Identify which cell holds the provided text, then report its [X, Y] central coordinate. 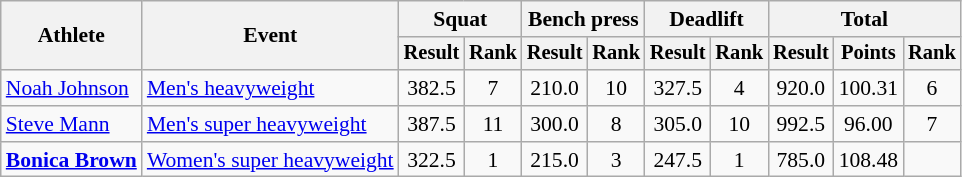
Squat [460, 19]
Points [868, 54]
8 [616, 124]
Athlete [72, 36]
Deadlift [706, 19]
96.00 [868, 124]
100.31 [868, 88]
Bench press [584, 19]
6 [932, 88]
992.5 [801, 124]
11 [493, 124]
Steve Mann [72, 124]
4 [739, 88]
Event [270, 36]
210.0 [555, 88]
Men's heavyweight [270, 88]
387.5 [432, 124]
382.5 [432, 88]
300.0 [555, 124]
305.0 [678, 124]
Noah Johnson [72, 88]
920.0 [801, 88]
327.5 [678, 88]
Men's super heavyweight [270, 124]
Total [864, 19]
